Scan for the cell matching the given text and deliver its (X, Y) coordinate at center. 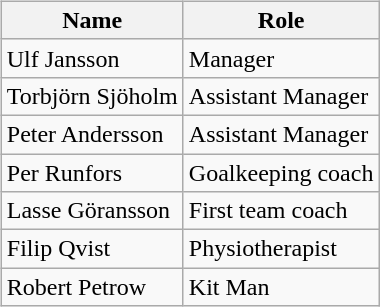
Peter Andersson (92, 134)
Manager (281, 58)
Per Runfors (92, 173)
Name (92, 20)
Lasse Göransson (92, 211)
Robert Petrow (92, 287)
Physiotherapist (281, 249)
Kit Man (281, 287)
Torbjörn Sjöholm (92, 96)
Goalkeeping coach (281, 173)
Filip Qvist (92, 249)
Ulf Jansson (92, 58)
First team coach (281, 211)
Role (281, 20)
